Locate the cell with the specified text and output its (X, Y) center coordinate. 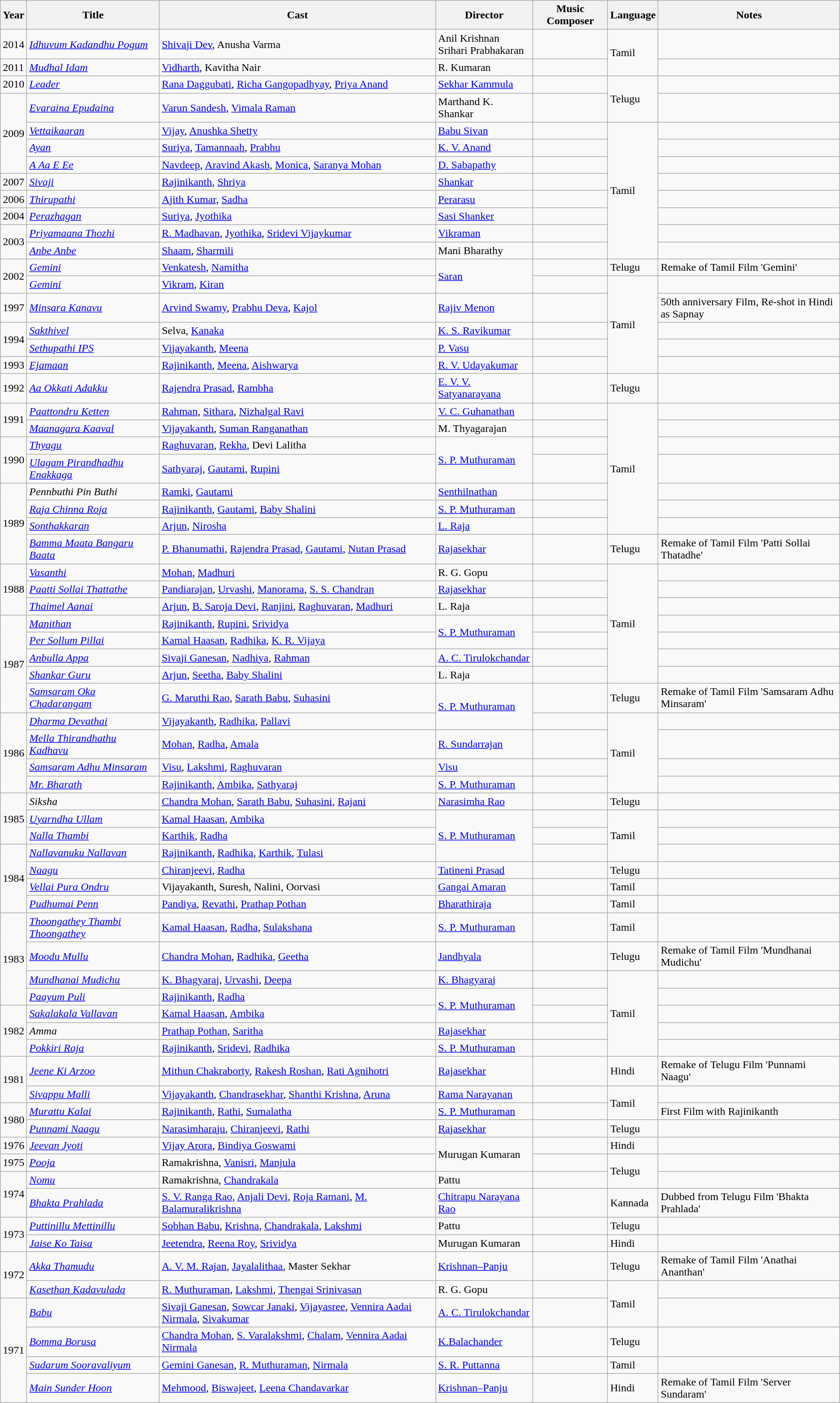
G. Maruthi Rao, Sarath Babu, Suhasini (297, 698)
Pandiarajan, Urvashi, Manorama, S. S. Chandran (297, 589)
Per Sollum Pillai (93, 641)
1976 (13, 1145)
1987 (13, 664)
Sekhar Kammula (485, 84)
Remake of Tamil Film 'Server Sundaram' (749, 1388)
Remake of Telugu Film 'Punnami Naagu' (749, 1071)
Manithan (93, 624)
Pudhumai Penn (93, 904)
E. V. V. Satyanarayana (485, 388)
Tatineni Prasad (485, 870)
Dubbed from Telugu Film 'Bhakta Prahlada' (749, 1203)
Mr. Bharath (93, 784)
R. Madhavan, Jyothika, Sridevi Vijaykumar (297, 233)
Dharma Devathai (93, 721)
Sivaji Ganesan, Nadhiya, Rahman (297, 658)
Shaam, Sharmili (297, 250)
Vijayakanth, Meena (297, 348)
Chandra Mohan, Sarath Babu, Suhasini, Rajani (297, 801)
Perazhagan (93, 216)
K. V. Anand (485, 148)
Anbulla Appa (93, 658)
2003 (13, 242)
Ayan (93, 148)
Sivaji Ganesan, Sowcar Janaki, Vijayasree, Vennira Aadai Nirmala, Sivakumar (297, 1313)
Chandra Mohan, S. Varalakshmi, Chalam, Vennira Aadai Nirmala (297, 1341)
Mani Bharathy (485, 250)
Vidharth, Kavitha Nair (297, 67)
Murattu Kalai (93, 1111)
Babu Sivan (485, 131)
Uyarndha Ullam (93, 818)
Narasimharaju, Chiranjeevi, Rathi (297, 1128)
Paatti Sollai Thattathe (93, 589)
Vellai Pura Ondru (93, 887)
2006 (13, 199)
Priyamaana Thozhi (93, 233)
Moodu Mullu (93, 956)
Remake of Tamil Film 'Gemini' (749, 268)
Rajinikanth, Sridevi, Radhika (297, 1048)
K.Balachander (485, 1341)
Rajiv Menon (485, 308)
Jeene Ki Arzoo (93, 1071)
Sathyaraj, Gautami, Rupini (297, 469)
1992 (13, 388)
Thaimel Aanai (93, 607)
1985 (13, 818)
Sivappu Malli (93, 1094)
Mehmood, Biswajeet, Leena Chandavarkar (297, 1388)
Chiranjeevi, Radha (297, 870)
2010 (13, 84)
1981 (13, 1079)
Leader (93, 84)
1972 (13, 1275)
1971 (13, 1350)
Saran (485, 276)
P. Vasu (485, 348)
Rajinikanth, Rupini, Srividya (297, 624)
1974 (13, 1194)
2007 (13, 182)
Rajendra Prasad, Rambha (297, 388)
Sudarum Sooravaliyum (93, 1365)
1989 (13, 523)
2004 (13, 216)
Bomma Borusa (93, 1341)
K. S. Ravikumar (485, 331)
Nallavanuku Nallavan (93, 853)
Shankar (485, 182)
Maanagara Kaaval (93, 428)
Visu, Lakshmi, Raghuvaran (297, 767)
Pooja (93, 1162)
Pokkiri Raja (93, 1048)
Remake of Tamil Film 'Mundhanai Mudichu' (749, 956)
1983 (13, 959)
Raja Chinna Roja (93, 509)
First Film with Rajinikanth (749, 1111)
Visu (485, 767)
Remake of Tamil Film 'Patti Sollai Thatadhe' (749, 549)
S. V. Ranga Rao, Anjali Devi, Roja Ramani, M. Balamuralikrishna (297, 1203)
50th anniversary Film, Re-shot in Hindi as Sapnay (749, 308)
Senthilnathan (485, 492)
Vijayakanth, Chandrasekhar, Shanthi Krishna, Aruna (297, 1094)
Mohan, Madhuri (297, 572)
P. Bhanumathi, Rajendra Prasad, Gautami, Nutan Prasad (297, 549)
Sivaji (93, 182)
Vijayakanth, Suman Ranganathan (297, 428)
Chitrapu Narayana Rao (485, 1203)
Vijay Arora, Bindiya Goswami (297, 1145)
2009 (13, 133)
Aa Okkati Adakku (93, 388)
Bamma Maata Bangaru Baata (93, 549)
1994 (13, 339)
Anil KrishnanSrihari Prabhakaran (485, 44)
Kannada (633, 1203)
Year (13, 15)
Evaraina Epudaina (93, 108)
Arjun, Nirosha (297, 526)
R. Sundarrajan (485, 744)
Vijayakanth, Suresh, Nalini, Oorvasi (297, 887)
Arjun, Seetha, Baby Shalini (297, 675)
1982 (13, 1031)
1993 (13, 365)
R. Kumaran (485, 67)
Paattondru Ketten (93, 411)
Arvind Swamy, Prabhu Deva, Kajol (297, 308)
Jeevan Jyoti (93, 1145)
Music Composer (571, 15)
Narasimha Rao (485, 801)
Pandiya, Revathi, Prathap Pothan (297, 904)
Rama Narayanan (485, 1094)
Bhakta Prahlada (93, 1203)
Sakalakala Vallavan (93, 1014)
Anbe Anbe (93, 250)
Rajinikanth, Rathi, Sumalatha (297, 1111)
Rajinikanth, Shriya (297, 182)
Bharathiraja (485, 904)
Thoongathey Thambi Thoongathey (93, 928)
Gangai Amaran (485, 887)
2014 (13, 44)
Vikraman (485, 233)
Akka Thamudu (93, 1266)
1986 (13, 752)
Ramki, Gautami (297, 492)
Chandra Mohan, Radhika, Geetha (297, 956)
Nalla Thambi (93, 836)
Karthik, Radha (297, 836)
V. C. Guhanathan (485, 411)
Naagu (93, 870)
Remake of Tamil Film 'Anathai Ananthan' (749, 1266)
Vettaikaaran (93, 131)
Suriya, Jyothika (297, 216)
Ramakrishna, Vanisri, Manjula (297, 1162)
Siksha (93, 801)
Idhuvum Kadandhu Pogum (93, 44)
Marthand K. Shankar (485, 108)
A Aa E Ee (93, 165)
Rajinikanth, Meena, Aishwarya (297, 365)
Ulagam Pirandhadhu Enakkaga (93, 469)
Samsaram Adhu Minsaram (93, 767)
1984 (13, 878)
Gemini Ganesan, R. Muthuraman, Nirmala (297, 1365)
Amma (93, 1031)
K. Bhagyaraj, Urvashi, Deepa (297, 980)
Jaise Ko Taisa (93, 1243)
Rajinikanth, Radha (297, 997)
Kamal Haasan, Radha, Sulakshana (297, 928)
Ramakrishna, Chandrakala (297, 1179)
1980 (13, 1120)
Notes (749, 15)
Ajith Kumar, Sadha (297, 199)
1973 (13, 1235)
Vijayakanth, Radhika, Pallavi (297, 721)
Sobhan Babu, Krishna, Chandrakala, Lakshmi (297, 1226)
Perarasu (485, 199)
Vasanthi (93, 572)
K. Bhagyaraj (485, 980)
Jandhyala (485, 956)
R. V. Udayakumar (485, 365)
Kasethan Kadavulada (93, 1289)
Samsaram Oka Chadarangam (93, 698)
Vijay, Anushka Shetty (297, 131)
R. Muthuraman, Lakshmi, Thengai Srinivasan (297, 1289)
Rajinikanth, Ambika, Sathyaraj (297, 784)
Remake of Tamil Film 'Samsaram Adhu Minsaram' (749, 698)
Suriya, Tamannaah, Prabhu (297, 148)
Raghuvaran, Rekha, Devi Lalitha (297, 445)
Babu (93, 1313)
M. Thyagarajan (485, 428)
Vikram, Kiran (297, 285)
Sakthivel (93, 331)
D. Sabapathy (485, 165)
Language (633, 15)
Rajinikanth, Gautami, Baby Shalini (297, 509)
Shivaji Dev, Anusha Varma (297, 44)
Sasi Shanker (485, 216)
A. V. M. Rajan, Jayalalithaa, Master Sekhar (297, 1266)
Puttinillu Mettinillu (93, 1226)
Minsara Kanavu (93, 308)
Venkatesh, Namitha (297, 268)
Nomu (93, 1179)
Sonthakkaran (93, 526)
Paayum Puli (93, 997)
Thyagu (93, 445)
Main Sunder Hoon (93, 1388)
Navdeep, Aravind Akash, Monica, Saranya Mohan (297, 165)
1991 (13, 420)
Jeetendra, Reena Roy, Srividya (297, 1243)
Mohan, Radha, Amala (297, 744)
1988 (13, 589)
Shankar Guru (93, 675)
Mella Thirandhathu Kadhavu (93, 744)
Varun Sandesh, Vimala Raman (297, 108)
Cast (297, 15)
Title (93, 15)
Punnami Naagu (93, 1128)
Mudhal Idam (93, 67)
Rana Daggubati, Richa Gangopadhyay, Priya Anand (297, 84)
1997 (13, 308)
Thirupathi (93, 199)
2002 (13, 276)
Arjun, B. Saroja Devi, Ranjini, Raghuvaran, Madhuri (297, 607)
1990 (13, 460)
Director (485, 15)
1975 (13, 1162)
2011 (13, 67)
Prathap Pothan, Saritha (297, 1031)
Ejamaan (93, 365)
Rajinikanth, Radhika, Karthik, Tulasi (297, 853)
Pennbuthi Pin Buthi (93, 492)
Sethupathi IPS (93, 348)
Selva, Kanaka (297, 331)
Mundhanai Mudichu (93, 980)
S. R. Puttanna (485, 1365)
Kamal Haasan, Radhika, K. R. Vijaya (297, 641)
Mithun Chakraborty, Rakesh Roshan, Rati Agnihotri (297, 1071)
Rahman, Sithara, Nizhalgal Ravi (297, 411)
